Identify which cell holds the provided text, then report its (X, Y) central coordinate. 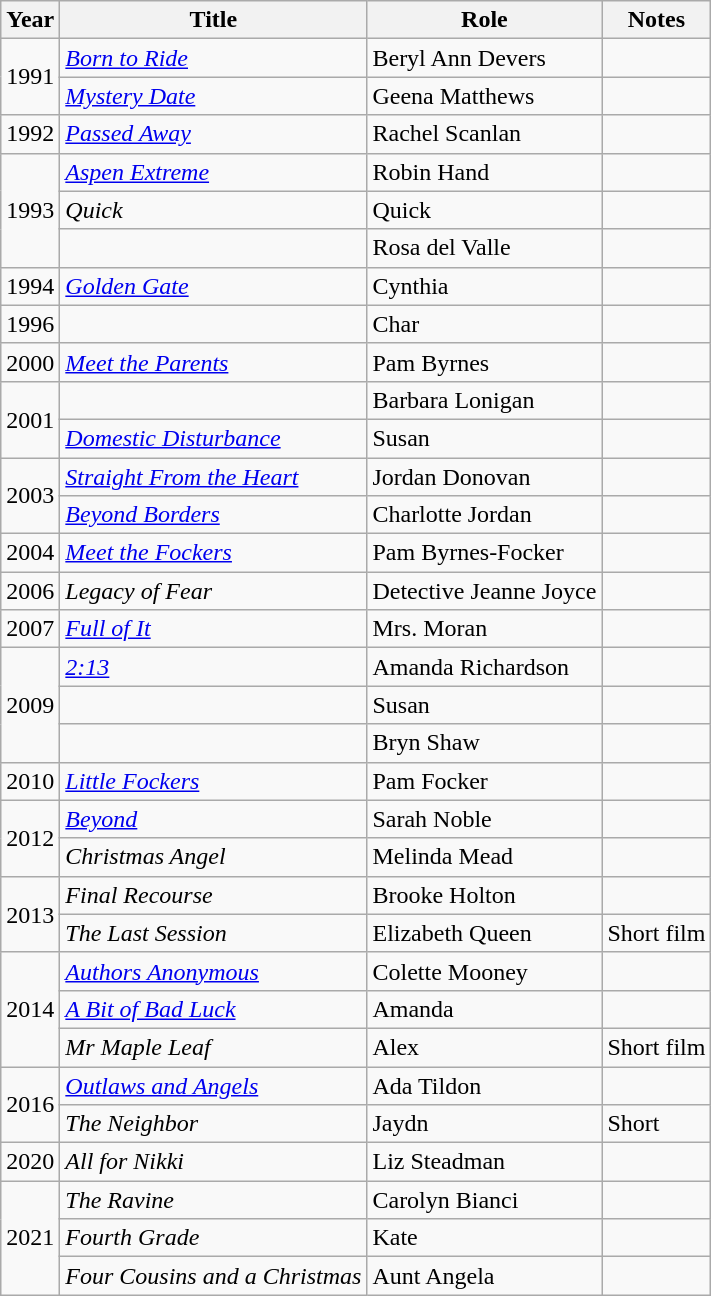
2010 (30, 781)
Beyond Borders (214, 515)
Mr Maple Leaf (214, 1047)
Born to Ride (214, 58)
Straight From the Heart (214, 477)
Little Fockers (214, 781)
Jordan Donovan (484, 477)
Four Cousins and a Christmas (214, 1276)
Colette Mooney (484, 971)
Elizabeth Queen (484, 933)
The Neighbor (214, 1124)
The Last Session (214, 933)
Authors Anonymous (214, 971)
1992 (30, 134)
Legacy of Fear (214, 591)
1996 (30, 324)
2016 (30, 1104)
Outlaws and Angels (214, 1085)
Aunt Angela (484, 1276)
Carolyn Bianci (484, 1200)
1993 (30, 210)
Amanda Richardson (484, 667)
Fourth Grade (214, 1238)
Melinda Mead (484, 857)
Rachel Scanlan (484, 134)
2006 (30, 591)
Detective Jeanne Joyce (484, 591)
Aspen Extreme (214, 172)
All for Nikki (214, 1162)
Domestic Disturbance (214, 438)
Meet the Parents (214, 362)
2007 (30, 629)
Short (656, 1124)
2013 (30, 914)
Full of It (214, 629)
2020 (30, 1162)
Robin Hand (484, 172)
Bryn Shaw (484, 743)
2009 (30, 705)
Brooke Holton (484, 895)
Alex (484, 1047)
Year (30, 20)
The Ravine (214, 1200)
Pam Byrnes (484, 362)
Christmas Angel (214, 857)
Mystery Date (214, 96)
Beryl Ann Devers (484, 58)
Char (484, 324)
Pam Byrnes-Focker (484, 553)
Liz Steadman (484, 1162)
2021 (30, 1238)
Ada Tildon (484, 1085)
2001 (30, 419)
Title (214, 20)
2012 (30, 838)
Beyond (214, 819)
Charlotte Jordan (484, 515)
1991 (30, 77)
Meet the Fockers (214, 553)
Amanda (484, 1009)
A Bit of Bad Luck (214, 1009)
2000 (30, 362)
Pam Focker (484, 781)
Role (484, 20)
2004 (30, 553)
Golden Gate (214, 286)
Mrs. Moran (484, 629)
Barbara Lonigan (484, 400)
Final Recourse (214, 895)
Notes (656, 20)
Kate (484, 1238)
Passed Away (214, 134)
Jaydn (484, 1124)
Geena Matthews (484, 96)
2:13 (214, 667)
Cynthia (484, 286)
1994 (30, 286)
2014 (30, 1009)
2003 (30, 496)
Rosa del Valle (484, 248)
Sarah Noble (484, 819)
